Capture the cell that displays the provided text and extract its [x, y] central coordinate. 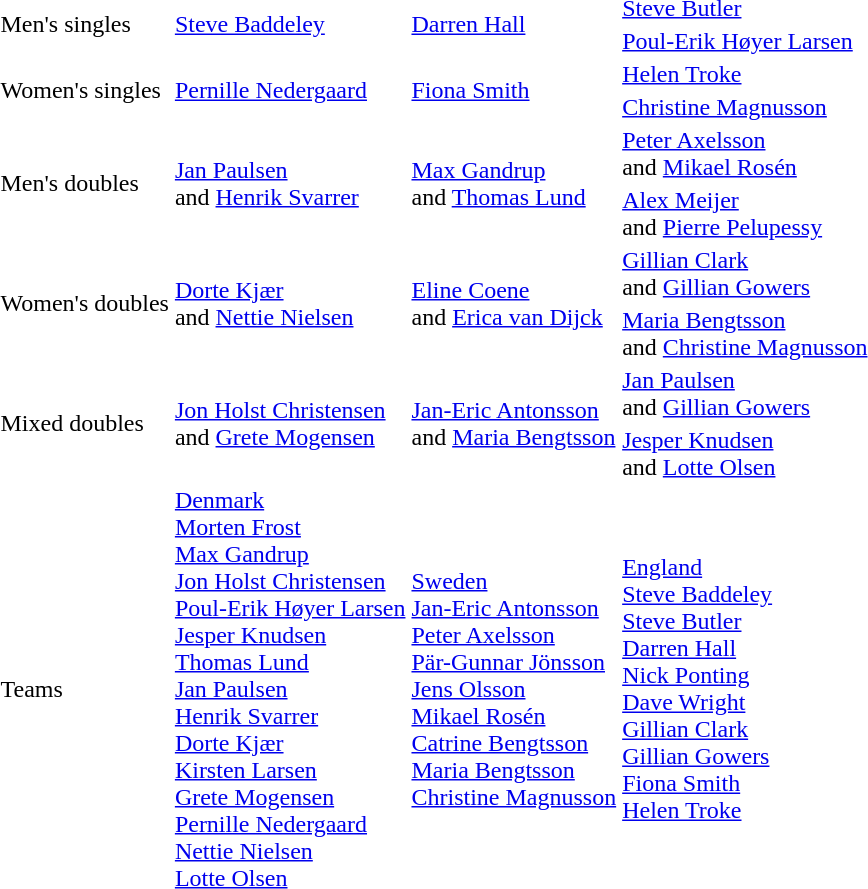
Dorte Kjærand Nettie Nielsen [290, 304]
Jan Paulsenand Henrik Svarrer [290, 184]
Max Gandrupand Thomas Lund [514, 184]
Jan-Eric Antonssonand Maria Bengtsson [514, 424]
Pernille Nedergaard [290, 90]
Eline Coeneand Erica van Dijck [514, 304]
Jon Holst Christensenand Grete Mogensen [290, 424]
Fiona Smith [514, 90]
